Determine the (X, Y) coordinate at the center of the cell enclosing the given text.  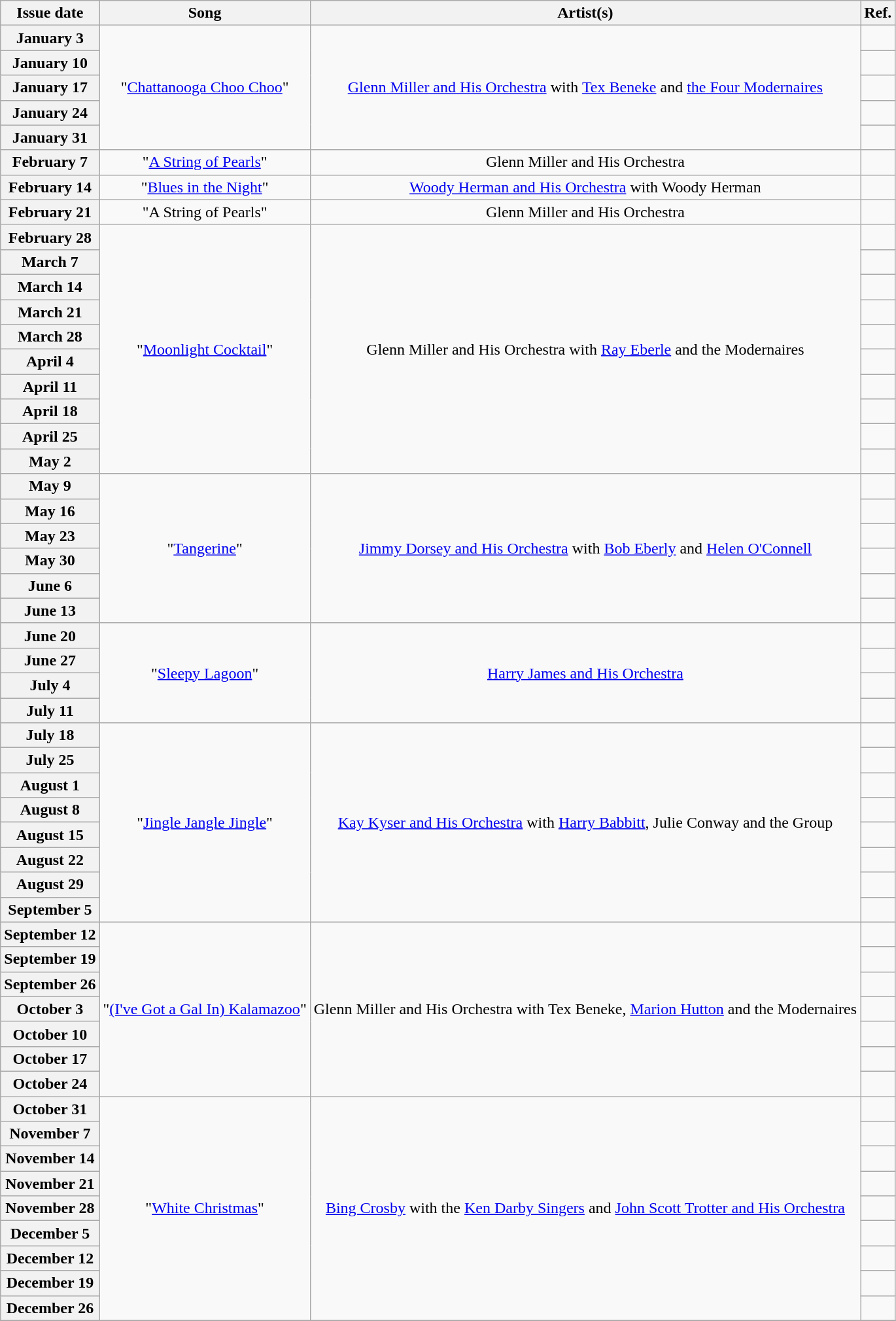
February 14 (50, 187)
May 16 (50, 511)
May 23 (50, 536)
March 14 (50, 287)
Bing Crosby with the Ken Darby Singers and John Scott Trotter and His Orchestra (585, 1209)
September 26 (50, 984)
Song (205, 13)
January 31 (50, 137)
December 5 (50, 1233)
Glenn Miller and His Orchestra with Ray Eberle and the Modernaires (585, 349)
"Chattanooga Choo Choo" (205, 88)
Ref. (878, 13)
October 24 (50, 1083)
June 20 (50, 635)
"(I've Got a Gal In) Kalamazoo" (205, 1009)
April 4 (50, 362)
August 1 (50, 785)
April 18 (50, 412)
February 21 (50, 212)
"Moonlight Cocktail" (205, 349)
Jimmy Dorsey and His Orchestra with Bob Eberly and Helen O'Connell (585, 548)
June 27 (50, 660)
August 8 (50, 810)
December 19 (50, 1283)
Issue date (50, 13)
July 25 (50, 760)
December 26 (50, 1308)
Artist(s) (585, 13)
October 17 (50, 1059)
"Jingle Jangle Jingle" (205, 822)
May 9 (50, 486)
September 19 (50, 959)
November 14 (50, 1159)
November 28 (50, 1208)
Harry James and His Orchestra (585, 673)
Kay Kyser and His Orchestra with Harry Babbitt, Julie Conway and the Group (585, 822)
November 21 (50, 1184)
March 21 (50, 312)
Glenn Miller and His Orchestra with Tex Beneke, Marion Hutton and the Modernaires (585, 1009)
August 15 (50, 835)
February 28 (50, 237)
January 10 (50, 63)
December 12 (50, 1258)
July 18 (50, 735)
June 6 (50, 586)
October 10 (50, 1034)
May 30 (50, 561)
September 12 (50, 934)
Woody Herman and His Orchestra with Woody Herman (585, 187)
"White Christmas" (205, 1209)
"Blues in the Night" (205, 187)
January 3 (50, 38)
July 11 (50, 710)
February 7 (50, 162)
January 17 (50, 88)
November 7 (50, 1134)
October 31 (50, 1109)
May 2 (50, 461)
"Tangerine" (205, 548)
April 25 (50, 436)
October 3 (50, 1009)
June 13 (50, 610)
September 5 (50, 909)
January 24 (50, 113)
March 7 (50, 262)
"Sleepy Lagoon" (205, 673)
April 11 (50, 387)
August 29 (50, 885)
March 28 (50, 337)
August 22 (50, 860)
Glenn Miller and His Orchestra with Tex Beneke and the Four Modernaires (585, 88)
July 4 (50, 685)
